Capture the cell that displays the provided text and extract its (X, Y) central coordinate. 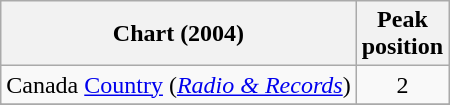
Peakposition (402, 34)
2 (402, 85)
Chart (2004) (178, 34)
Canada Country (Radio & Records) (178, 85)
